Return the (x, y) coordinate for the center point of the cell that contains the specified text.  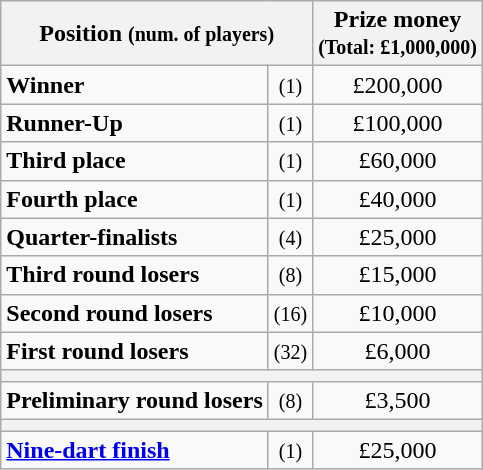
£6,000 (398, 351)
Fourth place (135, 199)
Third place (135, 161)
Preliminary round losers (135, 400)
£10,000 (398, 313)
Position (num. of players) (157, 34)
£3,500 (398, 400)
Third round losers (135, 275)
Winner (135, 85)
£60,000 (398, 161)
Runner-Up (135, 123)
£40,000 (398, 199)
Quarter-finalists (135, 237)
(32) (290, 351)
Prize money(Total: £1,000,000) (398, 34)
£100,000 (398, 123)
First round losers (135, 351)
£200,000 (398, 85)
Second round losers (135, 313)
(4) (290, 237)
Nine-dart finish (135, 449)
£15,000 (398, 275)
(16) (290, 313)
